Locate the cell with the specified text and output its [X, Y] center coordinate. 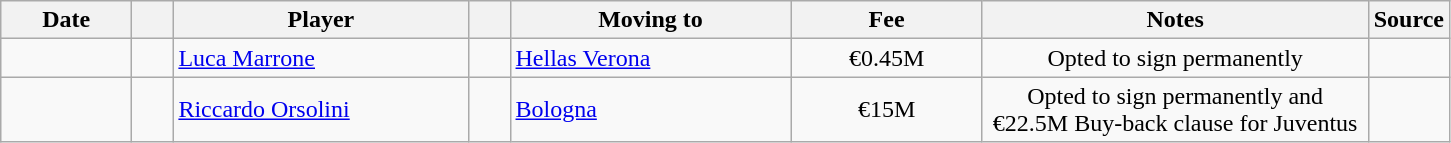
€0.45M [886, 58]
Date [66, 20]
Opted to sign permanently and €22.5M Buy-back clause for Juventus [1175, 110]
Player [321, 20]
Luca Marrone [321, 58]
Notes [1175, 20]
Fee [886, 20]
Hellas Verona [650, 58]
€15M [886, 110]
Source [1408, 20]
Opted to sign permanently [1175, 58]
Moving to [650, 20]
Riccardo Orsolini [321, 110]
Bologna [650, 110]
